Capture the cell that displays the provided text and extract its (X, Y) central coordinate. 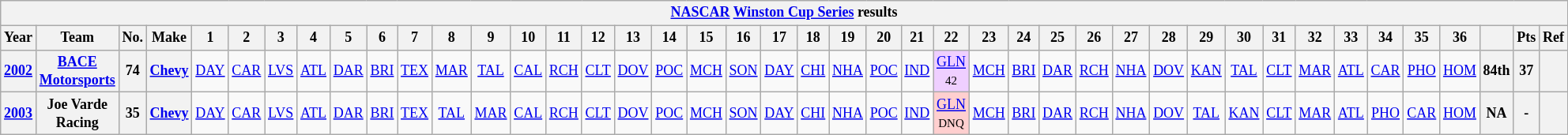
37 (1527, 71)
9 (491, 38)
13 (633, 38)
22 (952, 38)
31 (1279, 38)
11 (563, 38)
24 (1024, 38)
12 (597, 38)
34 (1385, 38)
20 (884, 38)
14 (669, 38)
GLN42 (952, 71)
10 (528, 38)
74 (133, 71)
28 (1169, 38)
- (1527, 114)
NA (1497, 114)
7 (415, 38)
BACE Motorsports (77, 71)
84th (1497, 71)
30 (1244, 38)
Make (169, 38)
2002 (19, 71)
16 (743, 38)
Team (77, 38)
5 (348, 38)
Year (19, 38)
3 (281, 38)
33 (1351, 38)
19 (848, 38)
21 (917, 38)
29 (1206, 38)
NASCAR Winston Cup Series results (784, 13)
15 (707, 38)
1 (210, 38)
8 (451, 38)
26 (1094, 38)
Joe Varde Racing (77, 114)
2 (247, 38)
GLNDNQ (952, 114)
6 (383, 38)
No. (133, 38)
18 (813, 38)
17 (779, 38)
36 (1461, 38)
27 (1131, 38)
25 (1057, 38)
23 (989, 38)
4 (314, 38)
Ref (1554, 38)
32 (1315, 38)
2003 (19, 114)
Pts (1527, 38)
